Provide the [x, y] coordinate of the cell's center where the given text is located.  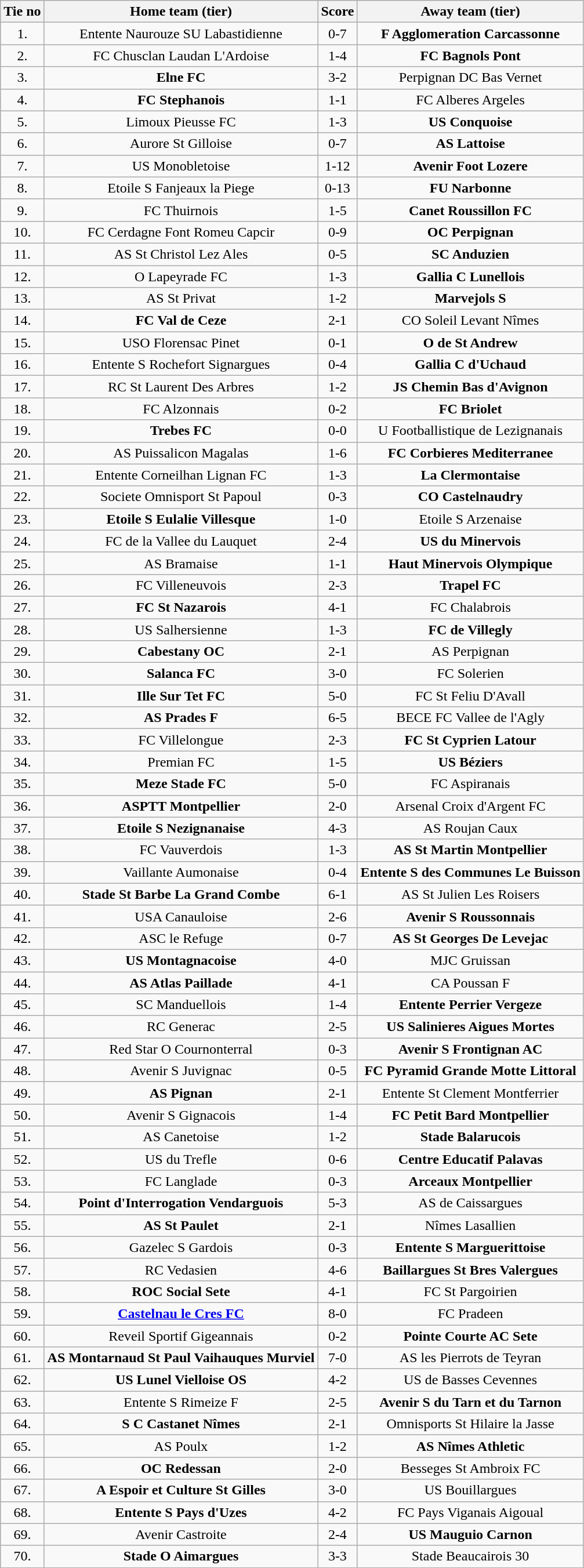
49. [22, 1093]
Trebes FC [181, 431]
CO Castelnaudry [470, 497]
AS Nîmes Athletic [470, 1446]
35. [22, 784]
Vaillante Aumonaise [181, 872]
22. [22, 497]
61. [22, 1358]
13. [22, 299]
0-6 [338, 1159]
AS St Christol Lez Ales [181, 254]
37. [22, 828]
39. [22, 872]
RC St Laurent Des Arbres [181, 387]
0-0 [338, 431]
Entente S Pays d'Uzes [181, 1512]
69. [22, 1534]
Salanca FC [181, 674]
8-0 [338, 1313]
6-5 [338, 718]
5. [22, 122]
36. [22, 806]
Gazelec S Gardois [181, 1247]
Away team (tier) [470, 12]
70. [22, 1556]
ASC le Refuge [181, 938]
US du Trefle [181, 1159]
S C Castanet Nîmes [181, 1424]
FC St Pargoirien [470, 1291]
34. [22, 762]
FC Villelongue [181, 740]
Point d'Interrogation Vendarguois [181, 1203]
Avenir S Frontignan AC [470, 1049]
FC St Cyprien Latour [470, 740]
Elne FC [181, 78]
Entente S Rochefort Signargues [181, 365]
AS Atlas Paillade [181, 983]
FC Bagnols Pont [470, 56]
1. [22, 34]
24. [22, 541]
JS Chemin Bas d'Avignon [470, 387]
ROC Social Sete [181, 1291]
64. [22, 1424]
2. [22, 56]
0-13 [338, 188]
15. [22, 343]
4-3 [338, 828]
7. [22, 166]
Avenir Castroite [181, 1534]
Tie no [22, 12]
Canet Roussillon FC [470, 210]
59. [22, 1313]
AS de Caissargues [470, 1203]
FC Stephanois [181, 100]
AS Bramaise [181, 563]
AS Montarnaud St Paul Vaihauques Murviel [181, 1358]
3. [22, 78]
Cabestany OC [181, 652]
Baillargues St Bres Valergues [470, 1269]
AS St Martin Montpellier [470, 850]
25. [22, 563]
58. [22, 1291]
Stade Beaucairois 30 [470, 1556]
US Bouillargues [470, 1490]
Haut Minervois Olympique [470, 563]
US Salinieres Aigues Mortes [470, 1027]
27. [22, 607]
Perpignan DC Bas Vernet [470, 78]
Arsenal Croix d'Argent FC [470, 806]
1-12 [338, 166]
Arceaux Montpellier [470, 1181]
AS St Privat [181, 299]
US du Minervois [470, 541]
FC Petit Bard Montpellier [470, 1115]
5-3 [338, 1203]
US Mauguio Carnon [470, 1534]
Avenir S Juvignac [181, 1071]
45. [22, 1005]
17. [22, 387]
FC Thuirnois [181, 210]
Avenir Foot Lozere [470, 166]
0-1 [338, 343]
7-0 [338, 1358]
FC Aspiranais [470, 784]
Etoile S Nezignanaise [181, 828]
CA Poussan F [470, 983]
Stade Balarucois [470, 1137]
68. [22, 1512]
AS Puissalicon Magalas [181, 453]
FC Pyramid Grande Motte Littoral [470, 1071]
US Monobletoise [181, 166]
Meze Stade FC [181, 784]
41. [22, 916]
OC Redessan [181, 1468]
54. [22, 1203]
CO Soleil Levant Nîmes [470, 321]
FC de la Vallee du Lauquet [181, 541]
AS les Pierrots de Teyran [470, 1358]
Trapel FC [470, 585]
FC Langlade [181, 1181]
14. [22, 321]
52. [22, 1159]
Gallia C Lunellois [470, 277]
FC Alzonnais [181, 409]
FC Vauverdois [181, 850]
Castelnau le Cres FC [181, 1313]
38. [22, 850]
SC Anduzien [470, 254]
AS St Paulet [181, 1225]
A Espoir et Culture St Gilles [181, 1490]
RC Generac [181, 1027]
AS St Julien Les Roisers [470, 894]
Entente Corneilhan Lignan FC [181, 475]
FC St Feliu D'Avall [470, 696]
AS Prades F [181, 718]
Nîmes Lasallien [470, 1225]
US Lunel Vielloise OS [181, 1380]
Etoile S Fanjeaux la Piege [181, 188]
FC Chusclan Laudan L'Ardoise [181, 56]
FC Solerien [470, 674]
40. [22, 894]
O de St Andrew [470, 343]
Entente Naurouze SU Labastidienne [181, 34]
Score [338, 12]
6-1 [338, 894]
USO Florensac Pinet [181, 343]
1-0 [338, 519]
21. [22, 475]
Entente S Marguerittoise [470, 1247]
9. [22, 210]
8. [22, 188]
AS Pignan [181, 1093]
42. [22, 938]
BECE FC Vallee de l'Agly [470, 718]
33. [22, 740]
Home team (tier) [181, 12]
Avenir S du Tarn et du Tarnon [470, 1402]
FC Pradeen [470, 1313]
28. [22, 629]
FC St Nazarois [181, 607]
Premian FC [181, 762]
44. [22, 983]
Entente S des Communes Le Buisson [470, 872]
Entente Perrier Vergeze [470, 1005]
6. [22, 144]
MJC Gruissan [470, 960]
ASPTT Montpellier [181, 806]
63. [22, 1402]
FC Cerdagne Font Romeu Capcir [181, 232]
0-9 [338, 232]
La Clermontaise [470, 475]
31. [22, 696]
SC Manduellois [181, 1005]
AS Poulx [181, 1446]
Entente St Clement Montferrier [470, 1093]
23. [22, 519]
Pointe Courte AC Sete [470, 1335]
Reveil Sportif Gigeannais [181, 1335]
60. [22, 1335]
4-6 [338, 1269]
US de Basses Cevennes [470, 1380]
10. [22, 232]
AS Canetoise [181, 1137]
Marvejols S [470, 299]
F Agglomeration Carcassonne [470, 34]
FC de Villegly [470, 629]
4-0 [338, 960]
RC Vedasien [181, 1269]
US Montagnacoise [181, 960]
US Conquoise [470, 122]
Omnisports St Hilaire la Jasse [470, 1424]
30. [22, 674]
16. [22, 365]
3-3 [338, 1556]
FC Pays Viganais Aigoual [470, 1512]
FC Briolet [470, 409]
66. [22, 1468]
US Salhersienne [181, 629]
AS Roujan Caux [470, 828]
26. [22, 585]
11. [22, 254]
Ille Sur Tet FC [181, 696]
47. [22, 1049]
Entente S Rimeize F [181, 1402]
55. [22, 1225]
12. [22, 277]
Stade O Aimargues [181, 1556]
FC Alberes Argeles [470, 100]
USA Canauloise [181, 916]
US Béziers [470, 762]
1-6 [338, 453]
46. [22, 1027]
Avenir S Roussonnais [470, 916]
57. [22, 1269]
Societe Omnisport St Papoul [181, 497]
51. [22, 1137]
29. [22, 652]
FC Corbieres Mediterranee [470, 453]
62. [22, 1380]
18. [22, 409]
Avenir S Gignacois [181, 1115]
AS St Georges De Levejac [470, 938]
65. [22, 1446]
FC Chalabrois [470, 607]
Centre Educatif Palavas [470, 1159]
50. [22, 1115]
FU Narbonne [470, 188]
AS Perpignan [470, 652]
Stade St Barbe La Grand Combe [181, 894]
3-2 [338, 78]
U Footballistique de Lezignanais [470, 431]
FC Val de Ceze [181, 321]
Gallia C d'Uchaud [470, 365]
43. [22, 960]
Besseges St Ambroix FC [470, 1468]
AS Lattoise [470, 144]
67. [22, 1490]
O Lapeyrade FC [181, 277]
56. [22, 1247]
Limoux Pieusse FC [181, 122]
20. [22, 453]
2-6 [338, 916]
53. [22, 1181]
Etoile S Arzenaise [470, 519]
Aurore St Gilloise [181, 144]
Etoile S Eulalie Villesque [181, 519]
19. [22, 431]
48. [22, 1071]
OC Perpignan [470, 232]
Red Star O Cournonterral [181, 1049]
4. [22, 100]
FC Villeneuvois [181, 585]
32. [22, 718]
